Provide the [X, Y] coordinate of the cell's center where the given text is located.  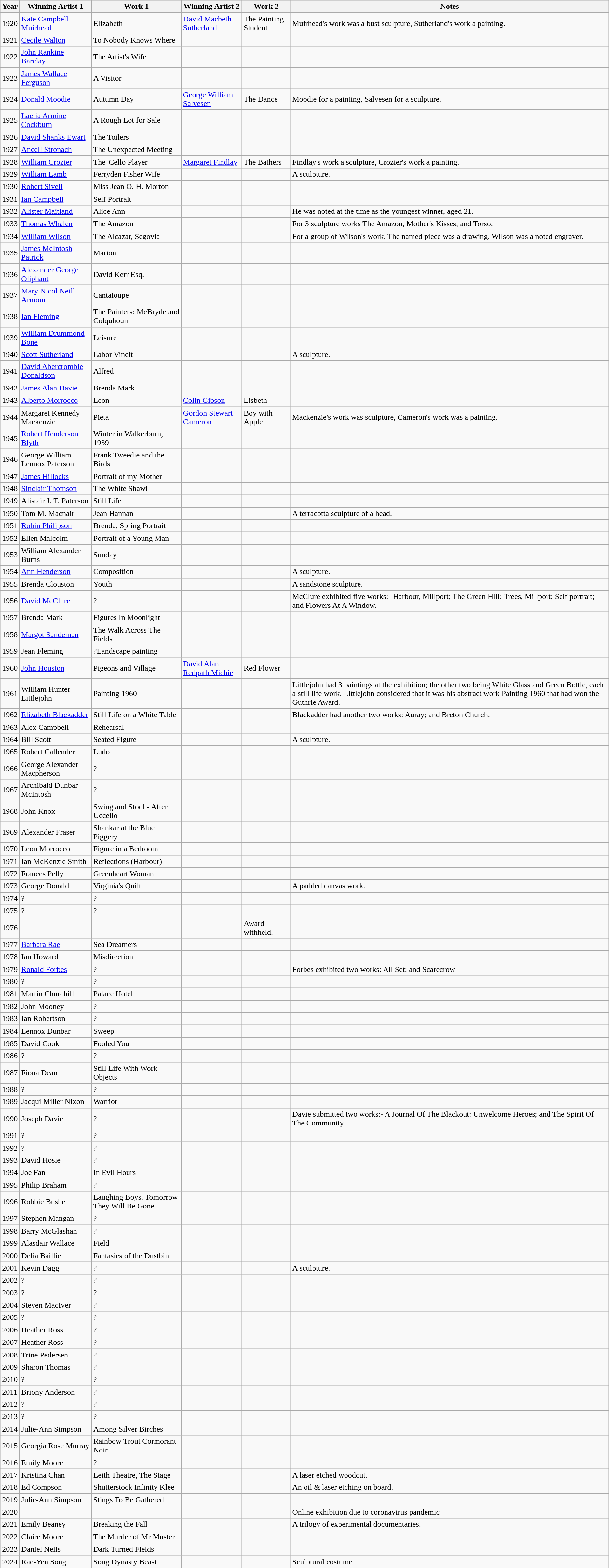
1957 [10, 618]
1989 [10, 1102]
Virginia's Quilt [136, 886]
1963 [10, 727]
Barry McGlashan [55, 1231]
1969 [10, 832]
1953 [10, 555]
1999 [10, 1243]
Red Flower [266, 668]
Boy with Apple [266, 417]
1967 [10, 790]
Seated Figure [136, 740]
Labor Vincit [136, 354]
2008 [10, 1355]
1961 [10, 693]
William Wilson [55, 236]
Robbie Bushe [55, 1202]
Work 1 [136, 7]
The Artist's Wife [136, 57]
Jean Fleming [55, 651]
1991 [10, 1135]
2007 [10, 1342]
Winning Artist 2 [211, 7]
2000 [10, 1256]
Cantaloupe [136, 295]
1926 [10, 137]
John Knox [55, 811]
The Walk Across The Fields [136, 634]
Marion [136, 253]
Moodie for a painting, Salvesen for a sculpture. [450, 99]
1977 [10, 944]
2013 [10, 1417]
2012 [10, 1404]
1949 [10, 501]
Ed Compson [55, 1487]
Margaret Findlay [211, 162]
Self Portrait [136, 199]
The Alcazar, Segovia [136, 236]
Ian Robertson [55, 1019]
Alistair J. T. Paterson [55, 501]
A Rough Lot for Sale [136, 120]
Fantasies of the Dustbin [136, 1256]
Alberto Morrocco [55, 400]
Youth [136, 584]
Portrait of my Mother [136, 476]
1944 [10, 417]
1971 [10, 861]
Jean Hannan [136, 513]
1955 [10, 584]
Georgia Rose Murray [55, 1446]
Ellen Malcolm [55, 538]
2020 [10, 1512]
Bill Scott [55, 740]
1972 [10, 874]
Greenheart Woman [136, 874]
Robert Callender [55, 752]
For 3 sculpture works The Amazon, Mother's Kisses, and Torso. [450, 224]
James Alan Davie [55, 388]
1959 [10, 651]
2004 [10, 1305]
Blackadder had another two works: Auray; and Breton Church. [450, 715]
1921 [10, 40]
Composition [136, 572]
1956 [10, 601]
Findlay's work a sculpture, Crozier's work a painting. [450, 162]
Warrior [136, 1102]
Colin Gibson [211, 400]
1920 [10, 23]
Online exhibition due to coronavirus pandemic [450, 1512]
Delia Baillie [55, 1256]
Ancell Stronach [55, 149]
John Houston [55, 668]
Rehearsal [136, 727]
1943 [10, 400]
A trilogy of experimental documentaries. [450, 1524]
James Wallace Ferguson [55, 78]
Rainbow Trout Cormorant Noir [136, 1446]
Shankar at the Blue Piggery [136, 832]
1993 [10, 1160]
George Donald [55, 886]
Dark Turned Fields [136, 1549]
Notes [450, 7]
Painting 1960 [136, 693]
2016 [10, 1463]
Laelia Armine Cockburn [55, 120]
2023 [10, 1549]
2015 [10, 1446]
Donald Moodie [55, 99]
2009 [10, 1367]
Elizabeth Blackadder [55, 715]
Alasdair Wallace [55, 1243]
Rae-Yen Song [55, 1561]
1970 [10, 849]
Portrait of a Young Man [136, 538]
George William Salvesen [211, 99]
A laser etched woodcut. [450, 1475]
Sinclair Thomson [55, 489]
Sunday [136, 555]
1983 [10, 1019]
John Mooney [55, 1006]
The Amazon [136, 224]
James Hillocks [55, 476]
A terracotta sculpture of a head. [450, 513]
1950 [10, 513]
Field [136, 1243]
Work 2 [266, 7]
Martin Churchill [55, 994]
Among Silver Birches [136, 1429]
Autumn Day [136, 99]
1992 [10, 1148]
1962 [10, 715]
Sculptural costume [450, 1561]
McClure exhibited five works:- Harbour, Millport; The Green Hill; Trees, Millport; Self portrait; and Flowers At A Window. [450, 601]
David Shanks Ewart [55, 137]
Leisure [136, 338]
1978 [10, 957]
The Unexpected Meeting [136, 149]
David Kerr Esq. [136, 274]
Briony Anderson [55, 1392]
1933 [10, 224]
Daniel Nelis [55, 1549]
Alister Maitland [55, 211]
1939 [10, 338]
The Toilers [136, 137]
Cecile Walton [55, 40]
Alexander Fraser [55, 832]
David McClure [55, 601]
Stephen Mangan [55, 1219]
The Bathers [266, 162]
1985 [10, 1043]
Ronald Forbes [55, 969]
The White Shawl [136, 489]
William Crozier [55, 162]
1941 [10, 371]
David Alan Redpath Michie [211, 668]
Ludo [136, 752]
2024 [10, 1561]
Philip Braham [55, 1185]
A padded canvas work. [450, 886]
Alice Ann [136, 211]
William Alexander Burns [55, 555]
Figure in a Bedroom [136, 849]
David Hosie [55, 1160]
1934 [10, 236]
A Visitor [136, 78]
Muirhead's work was a bust sculpture, Sutherland's work a painting. [450, 23]
Sea Dreamers [136, 944]
1979 [10, 969]
2021 [10, 1524]
1924 [10, 99]
2010 [10, 1379]
He was noted at the time as the youngest winner, aged 21. [450, 211]
Emily Moore [55, 1463]
1932 [10, 211]
Frances Pelly [55, 874]
2002 [10, 1280]
Stings To Be Gathered [136, 1500]
Brenda, Spring Portrait [136, 526]
Leith Theatre, The Stage [136, 1475]
1928 [10, 162]
Palace Hotel [136, 994]
2001 [10, 1268]
1936 [10, 274]
2018 [10, 1487]
Song Dynasty Beast [136, 1561]
2014 [10, 1429]
The Dance [266, 99]
To Nobody Knows Where [136, 40]
Leon Morrocco [55, 849]
1968 [10, 811]
1990 [10, 1119]
David Cook [55, 1043]
A sandstone sculpture. [450, 584]
1997 [10, 1219]
1935 [10, 253]
Swing and Stool - After Uccello [136, 811]
Year [10, 7]
Tom M. Macnair [55, 513]
Robin Philipson [55, 526]
Fiona Dean [55, 1072]
1945 [10, 438]
1922 [10, 57]
Pieta [136, 417]
Ian Fleming [55, 316]
Forbes exhibited two works: All Set; and Scarecrow [450, 969]
Robert Henderson Blyth [55, 438]
John Rankine Barclay [55, 57]
1923 [10, 78]
Mary Nicol Neill Armour [55, 295]
1974 [10, 898]
Scott Sutherland [55, 354]
David Abercrombie Donaldson [55, 371]
Margaret Kennedy Mackenzie [55, 417]
Frank Tweedie and the Birds [136, 459]
1948 [10, 489]
An oil & laser etching on board. [450, 1487]
1965 [10, 752]
1942 [10, 388]
William Drummond Bone [55, 338]
George Alexander Macpherson [55, 769]
1984 [10, 1031]
1929 [10, 174]
Steven MacIver [55, 1305]
Davie submitted two works:- A Journal Of The Blackout: Unwelcome Heroes; and The Spirit Of The Community [450, 1119]
Breaking the Fall [136, 1524]
Kristina Chan [55, 1475]
Alfred [136, 371]
The Murder of Mr Muster [136, 1537]
1975 [10, 911]
Kate Campbell Muirhead [55, 23]
Alexander George Oliphant [55, 274]
Still Life [136, 501]
1998 [10, 1231]
James McIntosh Patrick [55, 253]
Misdirection [136, 957]
Thomas Whalen [55, 224]
Archibald Dunbar McIntosh [55, 790]
1930 [10, 186]
Reflections (Harbour) [136, 861]
Ian Howard [55, 957]
Shutterstock Infinity Klee [136, 1487]
Fooled You [136, 1043]
Jacqui Miller Nixon [55, 1102]
George William Lennox Paterson [55, 459]
1982 [10, 1006]
Ferryden Fisher Wife [136, 174]
1996 [10, 1202]
Still Life on a White Table [136, 715]
Margot Sandeman [55, 634]
1947 [10, 476]
Gordon Stewart Cameron [211, 417]
1980 [10, 982]
1960 [10, 668]
The Painters: McBryde and Colquhoun [136, 316]
The Painting Student [266, 23]
1966 [10, 769]
Leon [136, 400]
1976 [10, 927]
Winning Artist 1 [55, 7]
Claire Moore [55, 1537]
Ann Henderson [55, 572]
1954 [10, 572]
Kevin Dagg [55, 1268]
1973 [10, 886]
Mackenzie's work was sculpture, Cameron's work was a painting. [450, 417]
1981 [10, 994]
Lisbeth [266, 400]
1994 [10, 1172]
1940 [10, 354]
1931 [10, 199]
1937 [10, 295]
2019 [10, 1500]
2006 [10, 1330]
Alex Campbell [55, 727]
1958 [10, 634]
William Hunter Littlejohn [55, 693]
?Landscape painting [136, 651]
Pigeons and Village [136, 668]
1995 [10, 1185]
1952 [10, 538]
Still Life With Work Objects [136, 1072]
For a group of Wilson's work. The named piece was a drawing. Wilson was a noted engraver. [450, 236]
2011 [10, 1392]
Trine Pedersen [55, 1355]
1925 [10, 120]
Ian Campbell [55, 199]
1927 [10, 149]
Figures In Moonlight [136, 618]
1946 [10, 459]
Lennox Dunbar [55, 1031]
1938 [10, 316]
Ian McKenzie Smith [55, 861]
1988 [10, 1089]
Robert Sivell [55, 186]
1987 [10, 1072]
2022 [10, 1537]
Emily Beaney [55, 1524]
William Lamb [55, 174]
Brenda Clouston [55, 584]
The 'Cello Player [136, 162]
Elizabeth [136, 23]
Laughing Boys, Tomorrow They Will Be Gone [136, 1202]
Barbara Rae [55, 944]
1986 [10, 1056]
Miss Jean O. H. Morton [136, 186]
2017 [10, 1475]
1951 [10, 526]
Winter in Walkerburn, 1939 [136, 438]
2005 [10, 1317]
Joseph Davie [55, 1119]
In Evil Hours [136, 1172]
David Macbeth Sutherland [211, 23]
2003 [10, 1293]
Award withheld. [266, 927]
Sharon Thomas [55, 1367]
Sweep [136, 1031]
1964 [10, 740]
Joe Fan [55, 1172]
